Determine the [x, y] coordinate at the center of the cell enclosing the given text.  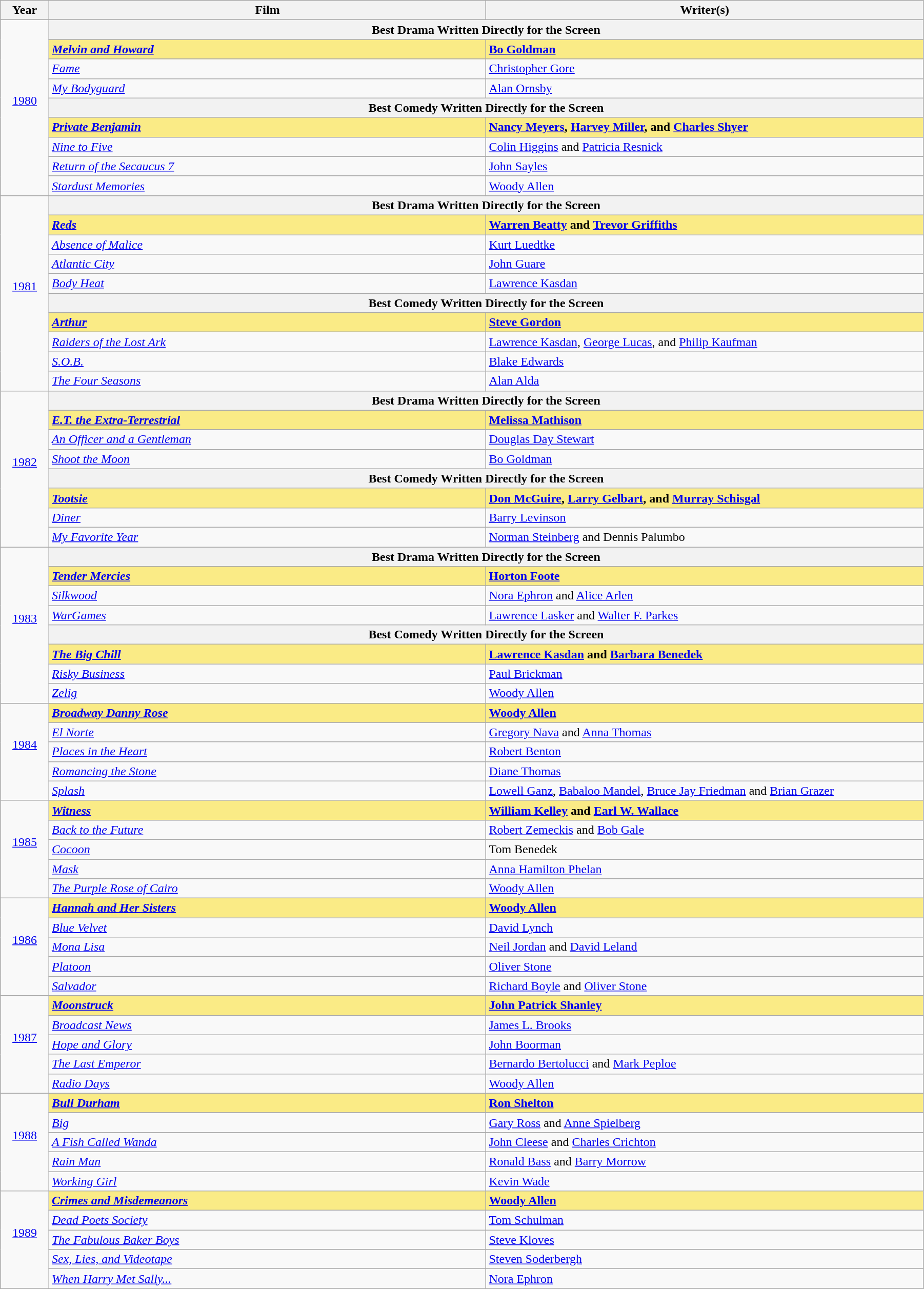
Raiders of the Lost Ark [267, 342]
Lowell Ganz, Babaloo Mandel, Bruce Jay Friedman and Brian Grazer [705, 791]
1981 [25, 293]
Blake Edwards [705, 361]
William Kelley and Earl W. Wallace [705, 810]
Nancy Meyers, Harvey Miller, and Charles Shyer [705, 127]
Lawrence Kasdan [705, 284]
Bernardo Bertolucci and Mark Peploe [705, 1064]
Atlantic City [267, 264]
Year [25, 10]
Lawrence Lasker and Walter F. Parkes [705, 615]
Horton Foote [705, 576]
Neil Jordan and David Leland [705, 947]
Working Girl [267, 1181]
Richard Boyle and Oliver Stone [705, 986]
Moonstruck [267, 1005]
Crimes and Misdemeanors [267, 1201]
Alan Alda [705, 381]
The Last Emperor [267, 1064]
Rain Man [267, 1161]
Absence of Malice [267, 245]
Splash [267, 791]
WarGames [267, 615]
Bull Durham [267, 1103]
Douglas Day Stewart [705, 439]
1986 [25, 947]
Tender Mercies [267, 576]
When Harry Met Sally... [267, 1279]
Lawrence Kasdan, George Lucas, and Philip Kaufman [705, 342]
Places in the Heart [267, 752]
Diner [267, 517]
Christopher Gore [705, 69]
Salvador [267, 986]
Mona Lisa [267, 947]
A Fish Called Wanda [267, 1142]
Melvin and Howard [267, 49]
Mask [267, 869]
Kurt Luedtke [705, 245]
1985 [25, 849]
1983 [25, 625]
1987 [25, 1044]
Diane Thomas [705, 771]
Steve Kloves [705, 1240]
Blue Velvet [267, 928]
1984 [25, 752]
Fame [267, 69]
Return of the Secaucus 7 [267, 166]
Writer(s) [705, 10]
Tom Schulman [705, 1220]
John Guare [705, 264]
1982 [25, 469]
Paul Brickman [705, 674]
Oliver Stone [705, 966]
Private Benjamin [267, 127]
1988 [25, 1142]
El Norte [267, 732]
Cocoon [267, 849]
Radio Days [267, 1083]
Barry Levinson [705, 517]
1980 [25, 108]
Colin Higgins and Patricia Resnick [705, 147]
Nora Ephron and Alice Arlen [705, 596]
Melissa Mathison [705, 420]
James L. Brooks [705, 1025]
Back to the Future [267, 830]
Witness [267, 810]
Zelig [267, 693]
Stardust Memories [267, 186]
My Favorite Year [267, 537]
Tootsie [267, 498]
Lawrence Kasdan and Barbara Benedek [705, 654]
Big [267, 1122]
Platoon [267, 966]
Broadcast News [267, 1025]
Gary Ross and Anne Spielberg [705, 1122]
Kevin Wade [705, 1181]
An Officer and a Gentleman [267, 439]
Nine to Five [267, 147]
Sex, Lies, and Videotape [267, 1259]
John Patrick Shanley [705, 1005]
S.O.B. [267, 361]
Film [267, 10]
John Boorman [705, 1044]
Broadway Danny Rose [267, 713]
Gregory Nava and Anna Thomas [705, 732]
Shoot the Moon [267, 459]
The Big Chill [267, 654]
Anna Hamilton Phelan [705, 869]
Robert Benton [705, 752]
Risky Business [267, 674]
Silkwood [267, 596]
The Purple Rose of Cairo [267, 889]
Body Heat [267, 284]
Nora Ephron [705, 1279]
E.T. the Extra-Terrestrial [267, 420]
Steven Soderbergh [705, 1259]
Steve Gordon [705, 323]
My Bodyguard [267, 88]
John Cleese and Charles Crichton [705, 1142]
Alan Ornsby [705, 88]
Warren Beatty and Trevor Griffiths [705, 225]
Reds [267, 225]
Ron Shelton [705, 1103]
Don McGuire, Larry Gelbart, and Murray Schisgal [705, 498]
The Fabulous Baker Boys [267, 1240]
1989 [25, 1240]
The Four Seasons [267, 381]
Dead Poets Society [267, 1220]
John Sayles [705, 166]
David Lynch [705, 928]
Ronald Bass and Barry Morrow [705, 1161]
Tom Benedek [705, 849]
Arthur [267, 323]
Romancing the Stone [267, 771]
Robert Zemeckis and Bob Gale [705, 830]
Hannah and Her Sisters [267, 908]
Hope and Glory [267, 1044]
Norman Steinberg and Dennis Palumbo [705, 537]
